Capture the cell that displays the provided text and extract its [X, Y] central coordinate. 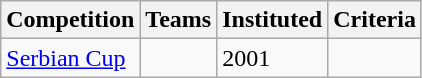
Instituted [272, 20]
Serbian Cup [70, 58]
Teams [178, 20]
2001 [272, 58]
Competition [70, 20]
Criteria [375, 20]
